Identify which cell holds the provided text, then report its [X, Y] central coordinate. 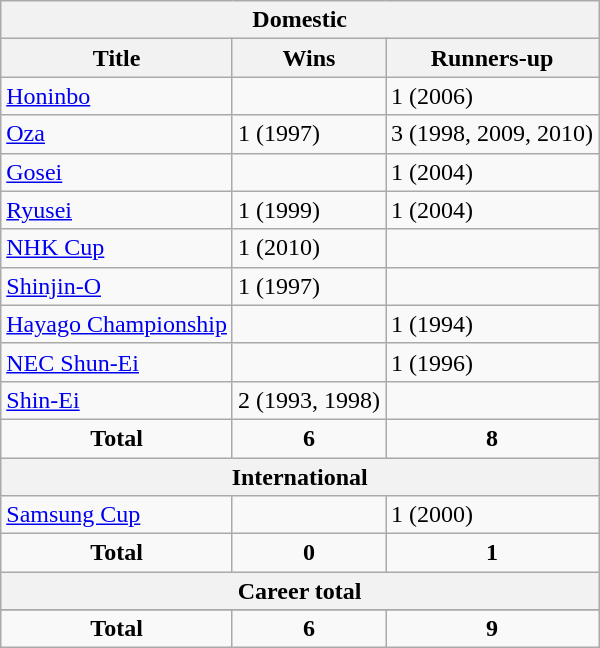
International [300, 477]
Shinjin-O [117, 286]
2 (1993, 1998) [308, 400]
Ryusei [117, 210]
Career total [300, 591]
Domestic [300, 20]
Shin-Ei [117, 400]
1 (2006) [492, 96]
Title [117, 58]
8 [492, 438]
1 (2000) [492, 515]
NHK Cup [117, 248]
Samsung Cup [117, 515]
Gosei [117, 172]
0 [308, 553]
Runners-up [492, 58]
Hayago Championship [117, 324]
9 [492, 629]
NEC Shun-Ei [117, 362]
1 (2010) [308, 248]
Honinbo [117, 96]
1 (1994) [492, 324]
1 (1999) [308, 210]
Oza [117, 134]
3 (1998, 2009, 2010) [492, 134]
1 [492, 553]
Wins [308, 58]
1 (1996) [492, 362]
